Locate the cell with the specified text and output its (x, y) center coordinate. 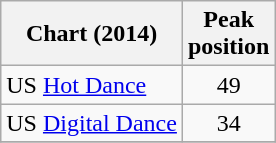
Peakposition (228, 34)
US Hot Dance (92, 85)
Chart (2014) (92, 34)
49 (228, 85)
34 (228, 123)
US Digital Dance (92, 123)
